Locate the cell with the specified text and output its [x, y] center coordinate. 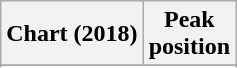
Chart (2018) [72, 34]
Peakposition [189, 34]
